Provide the [x, y] coordinate of the cell's center where the given text is located.  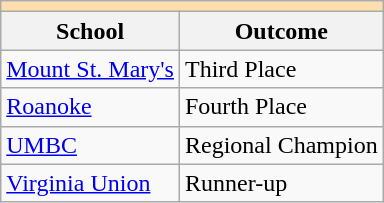
UMBC [90, 145]
Mount St. Mary's [90, 69]
Fourth Place [281, 107]
Roanoke [90, 107]
School [90, 31]
Virginia Union [90, 183]
Third Place [281, 69]
Runner-up [281, 183]
Outcome [281, 31]
Regional Champion [281, 145]
